Determine the [X, Y] coordinate at the center of the cell enclosing the given text.  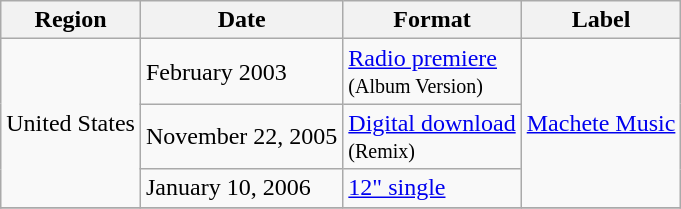
Machete Music [601, 123]
February 2003 [241, 72]
United States [71, 123]
Radio premiere(Album Version) [432, 72]
Label [601, 20]
Date [241, 20]
Region [71, 20]
Digital download(Remix) [432, 136]
November 22, 2005 [241, 136]
January 10, 2006 [241, 188]
Format [432, 20]
12" single [432, 188]
